Scan for the cell matching the given text and deliver its (X, Y) coordinate at center. 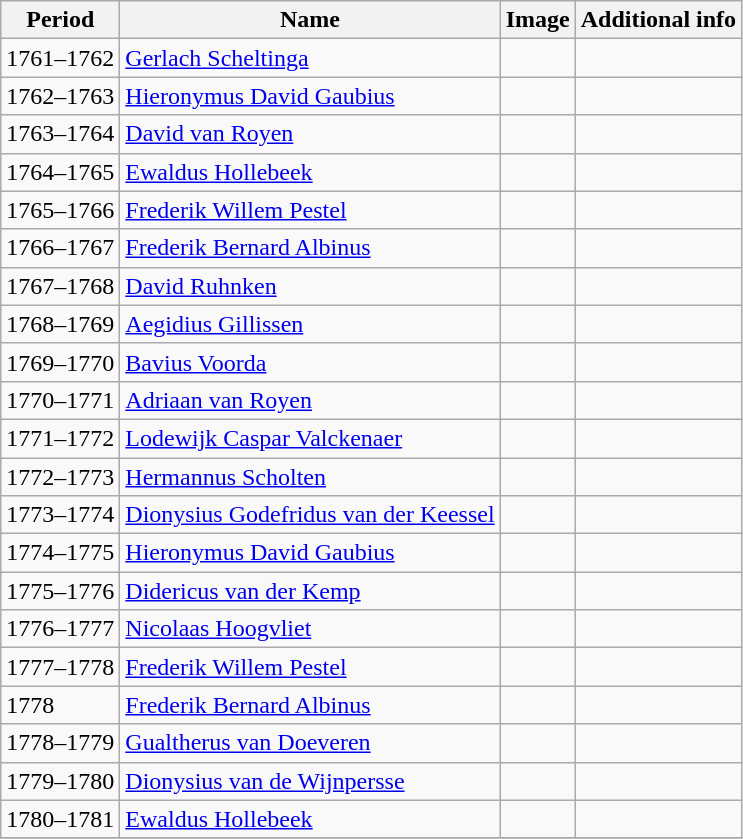
1768–1769 (60, 324)
Hermannus Scholten (310, 477)
Gerlach Scheltinga (310, 58)
Name (310, 20)
1763–1764 (60, 134)
1775–1776 (60, 591)
Period (60, 20)
1761–1762 (60, 58)
1774–1775 (60, 553)
1766–1767 (60, 248)
Nicolaas Hoogvliet (310, 629)
1778–1779 (60, 743)
Dionysius Godefridus van der Keessel (310, 515)
1764–1765 (60, 172)
Gualtherus van Doeveren (310, 743)
Didericus van der Kemp (310, 591)
Bavius Voorda (310, 362)
1765–1766 (60, 210)
Lodewijk Caspar Valckenaer (310, 438)
Adriaan van Royen (310, 400)
David van Royen (310, 134)
Aegidius Gillissen (310, 324)
David Ruhnken (310, 286)
1770–1771 (60, 400)
1780–1781 (60, 819)
1773–1774 (60, 515)
1769–1770 (60, 362)
Additional info (658, 20)
1767–1768 (60, 286)
Image (538, 20)
1771–1772 (60, 438)
1778 (60, 705)
1762–1763 (60, 96)
1779–1780 (60, 781)
1772–1773 (60, 477)
1776–1777 (60, 629)
Dionysius van de Wijnpersse (310, 781)
1777–1778 (60, 667)
